Search for the cell housing the specified text and yield its (x, y) center coordinate. 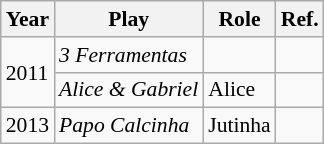
Ref. (300, 19)
Alice (239, 90)
Role (239, 19)
Year (28, 19)
Papo Calcinha (128, 126)
2013 (28, 126)
3 Ferramentas (128, 55)
Alice & Gabriel (128, 90)
2011 (28, 72)
Play (128, 19)
Jutinha (239, 126)
